Scan for the cell matching the given text and deliver its [X, Y] coordinate at center. 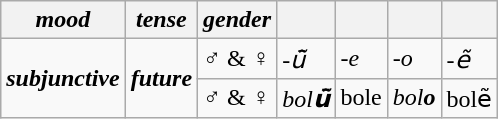
-o [414, 59]
subjunctive [63, 78]
future [161, 78]
bolẽ [470, 98]
mood [63, 20]
bole [361, 98]
tense [161, 20]
bolū̃ [306, 98]
bolo [414, 98]
-ū̃ [306, 59]
-e [361, 59]
gender [238, 20]
-ẽ [470, 59]
